Determine the [x, y] coordinate at the center of the cell enclosing the given text.  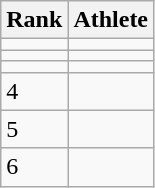
4 [34, 91]
6 [34, 167]
Rank [34, 20]
Athlete [111, 20]
5 [34, 129]
